Capture the cell that displays the provided text and extract its (X, Y) central coordinate. 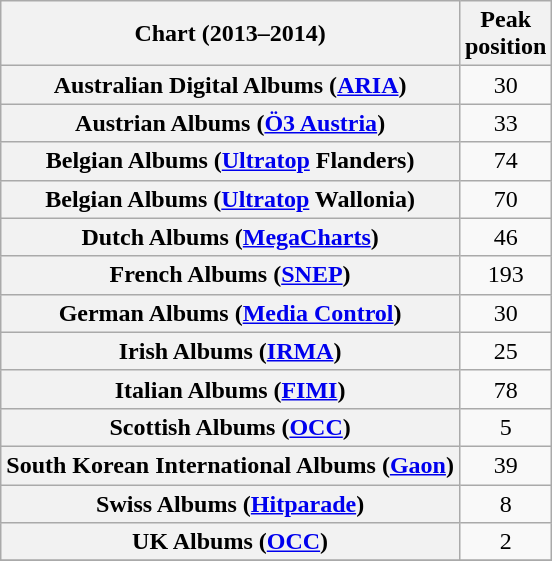
8 (505, 503)
Swiss Albums (Hitparade) (230, 503)
South Korean International Albums (Gaon) (230, 465)
2 (505, 542)
French Albums (SNEP) (230, 275)
33 (505, 123)
Australian Digital Albums (ARIA) (230, 85)
German Albums (Media Control) (230, 313)
5 (505, 427)
Scottish Albums (OCC) (230, 427)
74 (505, 161)
Chart (2013–2014) (230, 34)
Irish Albums (IRMA) (230, 351)
Dutch Albums (MegaCharts) (230, 237)
Italian Albums (FIMI) (230, 389)
39 (505, 465)
193 (505, 275)
UK Albums (OCC) (230, 542)
25 (505, 351)
46 (505, 237)
Peakposition (505, 34)
70 (505, 199)
Belgian Albums (Ultratop Flanders) (230, 161)
Belgian Albums (Ultratop Wallonia) (230, 199)
78 (505, 389)
Austrian Albums (Ö3 Austria) (230, 123)
